Find where the given text appears and provide that cell's center as (x, y) coordinate. 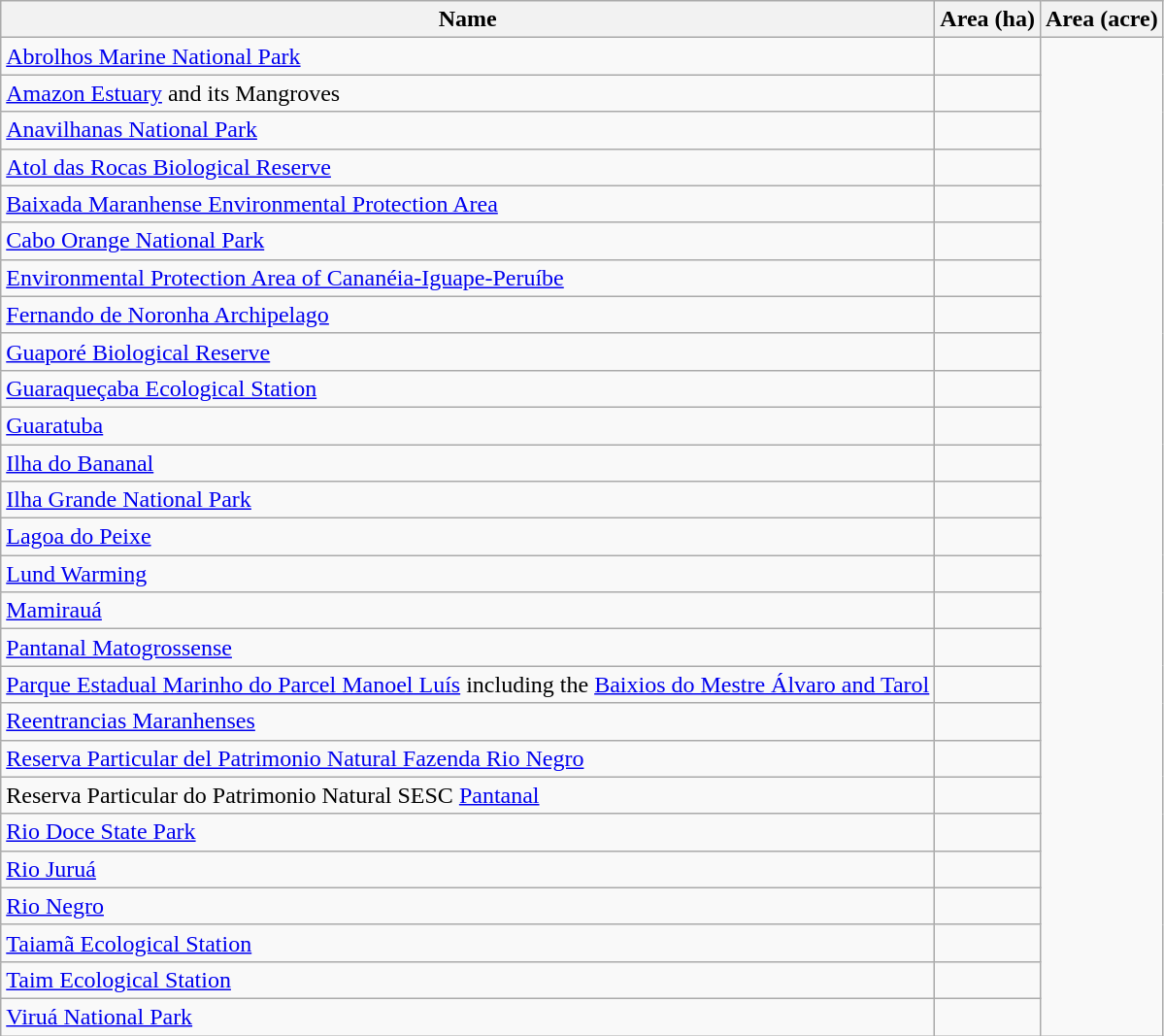
Rio Negro (468, 906)
Guaraqueçaba Ecological Station (468, 388)
Rio Juruá (468, 869)
Parque Estadual Marinho do Parcel Manoel Luís including the Baixios do Mestre Álvaro and Tarol (468, 685)
Guaporé Biological Reserve (468, 351)
Area (acre) (1101, 19)
Taim Ecological Station (468, 980)
Fernando de Noronha Archipelago (468, 315)
Pantanal Matogrossense (468, 648)
Environmental Protection Area of Cananéia-Iguape-Peruíbe (468, 278)
Amazon Estuary and its Mangroves (468, 93)
Atol das Rocas Biological Reserve (468, 167)
Viruá National Park (468, 1017)
Baixada Maranhense Environmental Protection Area (468, 204)
Reentrancias Maranhenses (468, 721)
Rio Doce State Park (468, 832)
Anavilhanas National Park (468, 130)
Reserva Particular del Patrimonio Natural Fazenda Rio Negro (468, 758)
Cabo Orange National Park (468, 241)
Mamirauá (468, 611)
Ilha Grande National Park (468, 500)
Lund Warming (468, 574)
Area (ha) (988, 19)
Reserva Particular do Patrimonio Natural SESC Pantanal (468, 795)
Guaratuba (468, 425)
Taiamã Ecological Station (468, 943)
Name (468, 19)
Abrolhos Marine National Park (468, 56)
Ilha do Bananal (468, 463)
Lagoa do Peixe (468, 537)
